Output the (X, Y) coordinate of the center of the cell containing the given text.  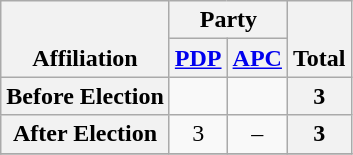
APC (257, 58)
Total (319, 39)
Party (228, 20)
Before Election (86, 96)
PDP (198, 58)
– (257, 134)
Affiliation (86, 39)
After Election (86, 134)
